Scan for the cell matching the given text and deliver its (X, Y) coordinate at center. 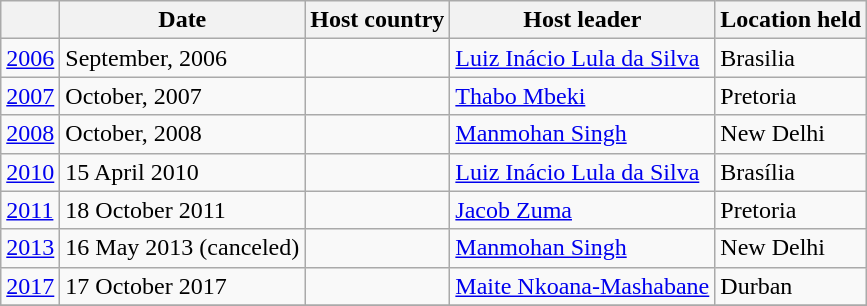
Brasília (791, 172)
Maite Nkoana-Mashabane (582, 286)
Host country (378, 20)
2017 (30, 286)
Host leader (582, 20)
16 May 2013 (canceled) (182, 248)
18 October 2011 (182, 210)
2006 (30, 58)
2013 (30, 248)
Location held (791, 20)
October, 2008 (182, 134)
2010 (30, 172)
Jacob Zuma (582, 210)
2008 (30, 134)
Durban (791, 286)
Thabo Mbeki (582, 96)
17 October 2017 (182, 286)
October, 2007 (182, 96)
Brasilia (791, 58)
Date (182, 20)
15 April 2010 (182, 172)
2011 (30, 210)
September, 2006 (182, 58)
2007 (30, 96)
